For the text-containing cell, return its midpoint in (x, y) coordinate format. 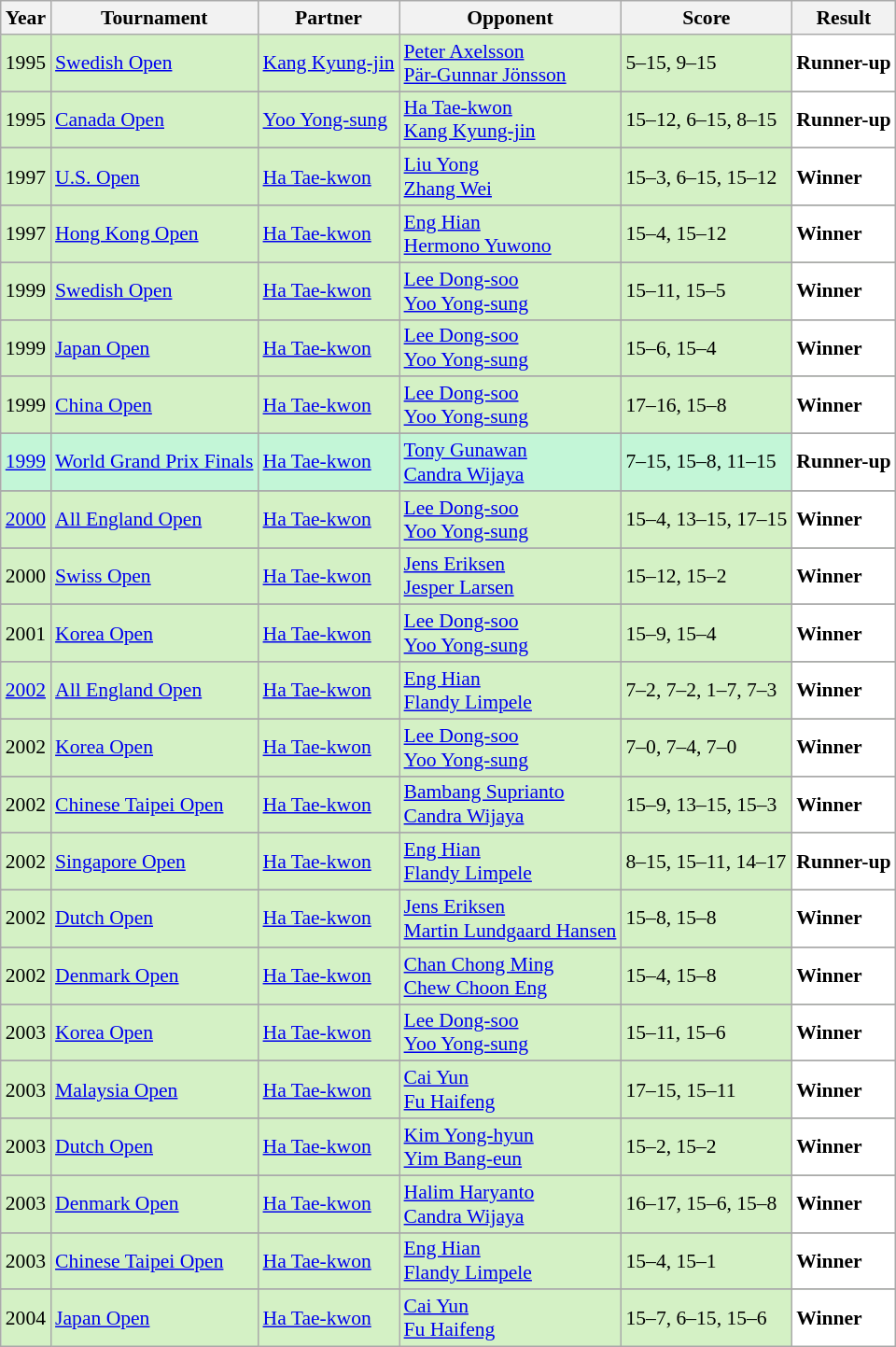
Liu Yong Zhang Wei (511, 177)
Partner (329, 18)
17–15, 15–11 (706, 1090)
15–9, 13–15, 15–3 (706, 805)
Chan Chong Ming Chew Choon Eng (511, 976)
Halim Haryanto Candra Wijaya (511, 1204)
Hong Kong Open (154, 233)
15–6, 15–4 (706, 347)
Yoo Yong-sung (329, 119)
15–8, 15–8 (706, 919)
Jens Eriksen Jesper Larsen (511, 577)
Swiss Open (154, 577)
15–7, 6–15, 15–6 (706, 1318)
Malaysia Open (154, 1090)
Jens Eriksen Martin Lundgaard Hansen (511, 919)
Peter Axelsson Pär-Gunnar Jönsson (511, 63)
Ha Tae-kwon Kang Kyung-jin (511, 119)
7–15, 15–8, 11–15 (706, 463)
Canada Open (154, 119)
15–4, 13–15, 17–15 (706, 519)
7–2, 7–2, 1–7, 7–3 (706, 691)
7–0, 7–4, 7–0 (706, 747)
15–4, 15–1 (706, 1260)
Kim Yong-hyun Yim Bang-eun (511, 1146)
China Open (154, 405)
15–11, 15–6 (706, 1032)
2004 (26, 1318)
Eng Hian Hermono Yuwono (511, 233)
Result (844, 18)
15–4, 15–8 (706, 976)
5–15, 9–15 (706, 63)
Year (26, 18)
U.S. Open (154, 177)
15–9, 15–4 (706, 633)
Tony Gunawan Candra Wijaya (511, 463)
15–11, 15–5 (706, 291)
15–12, 6–15, 8–15 (706, 119)
Score (706, 18)
15–2, 15–2 (706, 1146)
15–3, 6–15, 15–12 (706, 177)
8–15, 15–11, 14–17 (706, 863)
15–4, 15–12 (706, 233)
17–16, 15–8 (706, 405)
Opponent (511, 18)
Singapore Open (154, 863)
World Grand Prix Finals (154, 463)
Tournament (154, 18)
Kang Kyung-jin (329, 63)
Bambang Suprianto Candra Wijaya (511, 805)
2001 (26, 633)
16–17, 15–6, 15–8 (706, 1204)
15–12, 15–2 (706, 577)
